From the cell containing the given text, extract its center point as (x, y) coordinate. 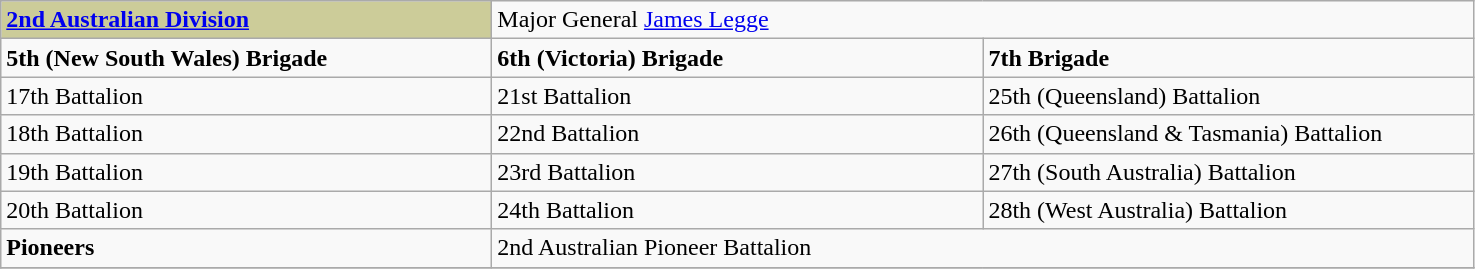
19th Battalion (246, 172)
27th (South Australia) Battalion (1228, 172)
28th (West Australia) Battalion (1228, 210)
18th Battalion (246, 134)
22nd Battalion (738, 134)
Pioneers (246, 248)
6th (Victoria) Brigade (738, 58)
5th (New South Wales) Brigade (246, 58)
25th (Queensland) Battalion (1228, 96)
24th Battalion (738, 210)
7th Brigade (1228, 58)
20th Battalion (246, 210)
26th (Queensland & Tasmania) Battalion (1228, 134)
21st Battalion (738, 96)
2nd Australian Pioneer Battalion (983, 248)
Major General James Legge (983, 20)
2nd Australian Division (246, 20)
23rd Battalion (738, 172)
17th Battalion (246, 96)
